Find where the given text appears and provide that cell's center as [X, Y] coordinate. 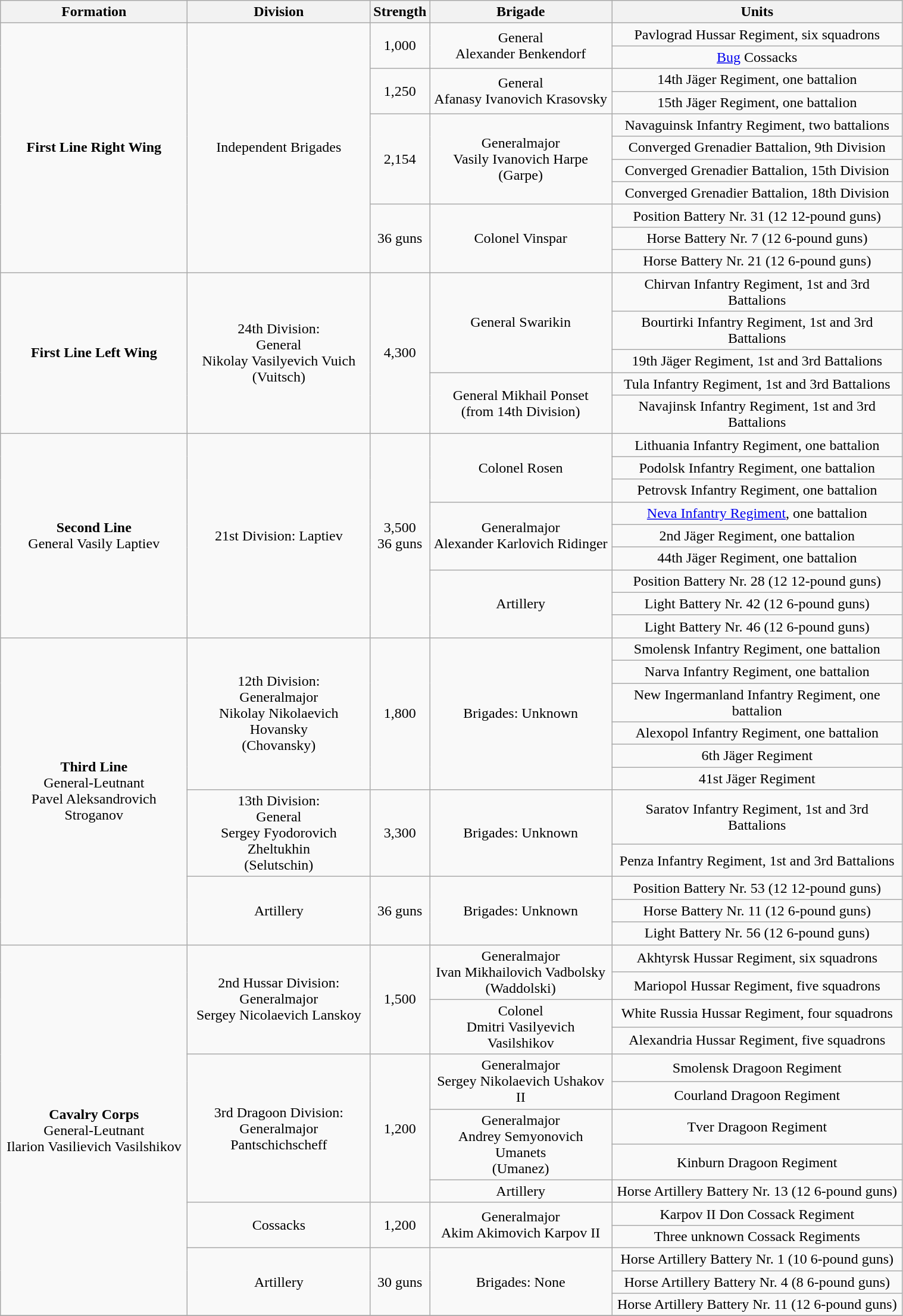
Units [757, 12]
Horse Artillery Battery Nr. 11 (12 6-pound guns) [757, 1305]
1,500 [400, 999]
21st Division: Laptiev [279, 536]
GeneralmajorAkim Akimovich Karpov II [521, 1225]
Position Battery Nr. 31 (12 12-pound guns) [757, 215]
Horse Battery Nr. 7 (12 6-pound guns) [757, 238]
Independent Brigades [279, 148]
Lithuania Infantry Regiment, one battalion [757, 445]
GeneralmajorAlexander Karlovich Ridinger [521, 536]
Pavlograd Hussar Regiment, six squadrons [757, 35]
Tver Dragoon Regiment [757, 1127]
24th Division:GeneralNikolay Vasilyevich Vuich(Vuitsch) [279, 354]
Second LineGeneral Vasily Laptiev [94, 536]
3,300 [400, 833]
13th Division:GeneralSergey Fyodorovich Zheltukhin(Selutschin) [279, 833]
Akhtyrsk Hussar Regiment, six squadrons [757, 958]
Third LineGeneral-LeutnantPavel Aleksandrovich Stroganov [94, 791]
Navajinsk Infantry Regiment, 1st and 3rd Battalions [757, 414]
1,800 [400, 713]
New Ingermanland Infantry Regiment, one battalion [757, 702]
Podolsk Infantry Regiment, one battalion [757, 468]
Strength [400, 12]
Brigades: None [521, 1281]
Mariopol Hussar Regiment, five squadrons [757, 986]
Penza Infantry Regiment, 1st and 3rd Battalions [757, 861]
ColonelDmitri Vasilyevich Vasilshikov [521, 1027]
Horse Battery Nr. 11 (12 6-pound guns) [757, 911]
Alexandria Hussar Regiment, five squadrons [757, 1040]
1,000 [400, 46]
Karpov II Don Cossack Regiment [757, 1214]
Cossacks [279, 1225]
General Mikhail Ponset(from 14th Division) [521, 404]
1,250 [400, 91]
Horse Battery Nr. 21 (12 6-pound guns) [757, 261]
Bug Cossacks [757, 57]
14th Jäger Regiment, one battalion [757, 80]
2nd Hussar Division:GeneralmajorSergey Nicolaevich Lanskoy [279, 999]
Alexopol Infantry Regiment, one battalion [757, 733]
2,154 [400, 159]
Division [279, 12]
3,50036 guns [400, 536]
41st Jäger Regiment [757, 779]
Horse Artillery Battery Nr. 4 (8 6-pound guns) [757, 1281]
Chirvan Infantry Regiment, 1st and 3rd Battalions [757, 292]
Position Battery Nr. 28 (12 12-pound guns) [757, 581]
Navaguinsk Infantry Regiment, two battalions [757, 125]
6th Jäger Regiment [757, 756]
15th Jäger Regiment, one battalion [757, 102]
Light Battery Nr. 46 (12 6-pound guns) [757, 626]
2nd Jäger Regiment, one battalion [757, 536]
Tula Infantry Regiment, 1st and 3rd Battalions [757, 384]
Saratov Infantry Regiment, 1st and 3rd Battalions [757, 817]
White Russia Hussar Regiment, four squadrons [757, 1013]
Light Battery Nr. 42 (12 6-pound guns) [757, 604]
Formation [94, 12]
Brigade [521, 12]
Converged Grenadier Battalion, 15th Division [757, 170]
Petrovsk Infantry Regiment, one battalion [757, 490]
GeneralmajorVasily Ivanovich Harpe (Garpe) [521, 159]
3rd Dragoon Division:GeneralmajorPantschichscheff [279, 1129]
Smolensk Dragoon Regiment [757, 1068]
GeneralAlexander Benkendorf [521, 46]
Bourtirki Infantry Regiment, 1st and 3rd Battalions [757, 331]
Horse Artillery Battery Nr. 13 (12 6-pound guns) [757, 1191]
GeneralmajorIvan Mikhailovich Vadbolsky(Waddolski) [521, 972]
Smolensk Infantry Regiment, one battalion [757, 649]
Converged Grenadier Battalion, 18th Division [757, 193]
Cavalry CorpsGeneral-LeutnantIlarion Vasilievich Vasilshikov [94, 1130]
30 guns [400, 1281]
Light Battery Nr. 56 (12 6-pound guns) [757, 933]
Narva Infantry Regiment, one battalion [757, 671]
GeneralmajorSergey Nikolaevich Ushakov II [521, 1081]
4,300 [400, 354]
Colonel Rosen [521, 468]
Three unknown Cossack Regiments [757, 1236]
44th Jäger Regiment, one battalion [757, 558]
GeneralmajorAndrey Semyonovich Umanets(Umanez) [521, 1144]
Converged Grenadier Battalion, 9th Division [757, 148]
Colonel Vinspar [521, 238]
First Line Left Wing [94, 354]
Position Battery Nr. 53 (12 12-pound guns) [757, 888]
General Swarikin [521, 323]
19th Jäger Regiment, 1st and 3rd Battalions [757, 361]
12th Division:GeneralmajorNikolay Nikolaevich Hovansky(Chovansky) [279, 713]
Horse Artillery Battery Nr. 1 (10 6-pound guns) [757, 1259]
Kinburn Dragoon Regiment [757, 1162]
First Line Right Wing [94, 148]
Courland Dragoon Regiment [757, 1095]
Neva Infantry Regiment, one battalion [757, 513]
GeneralAfanasy Ivanovich Krasovsky [521, 91]
